From the cell containing the given text, extract its center point as [x, y] coordinate. 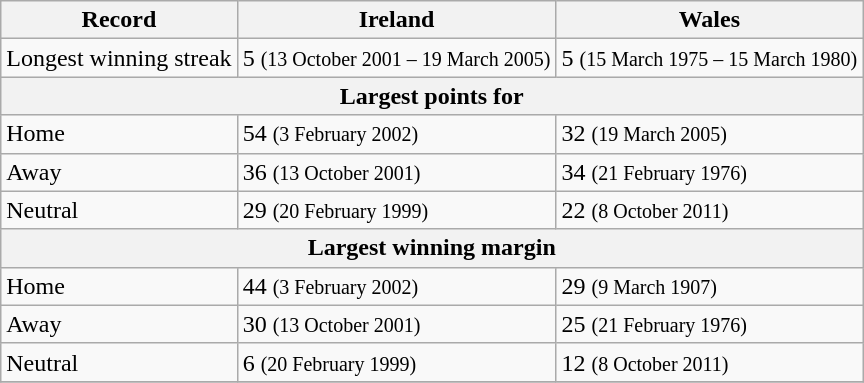
29 (9 March 1907) [710, 286]
25 (21 February 1976) [710, 324]
36 (13 October 2001) [396, 172]
5 (13 October 2001 – 19 March 2005) [396, 58]
Record [119, 20]
29 (20 February 1999) [396, 210]
54 (3 February 2002) [396, 134]
22 (8 October 2011) [710, 210]
5 (15 March 1975 – 15 March 1980) [710, 58]
Largest winning margin [432, 248]
6 (20 February 1999) [396, 362]
Ireland [396, 20]
12 (8 October 2011) [710, 362]
34 (21 February 1976) [710, 172]
Largest points for [432, 96]
Longest winning streak [119, 58]
30 (13 October 2001) [396, 324]
32 (19 March 2005) [710, 134]
44 (3 February 2002) [396, 286]
Wales [710, 20]
